Output the (X, Y) coordinate of the center of the cell containing the given text.  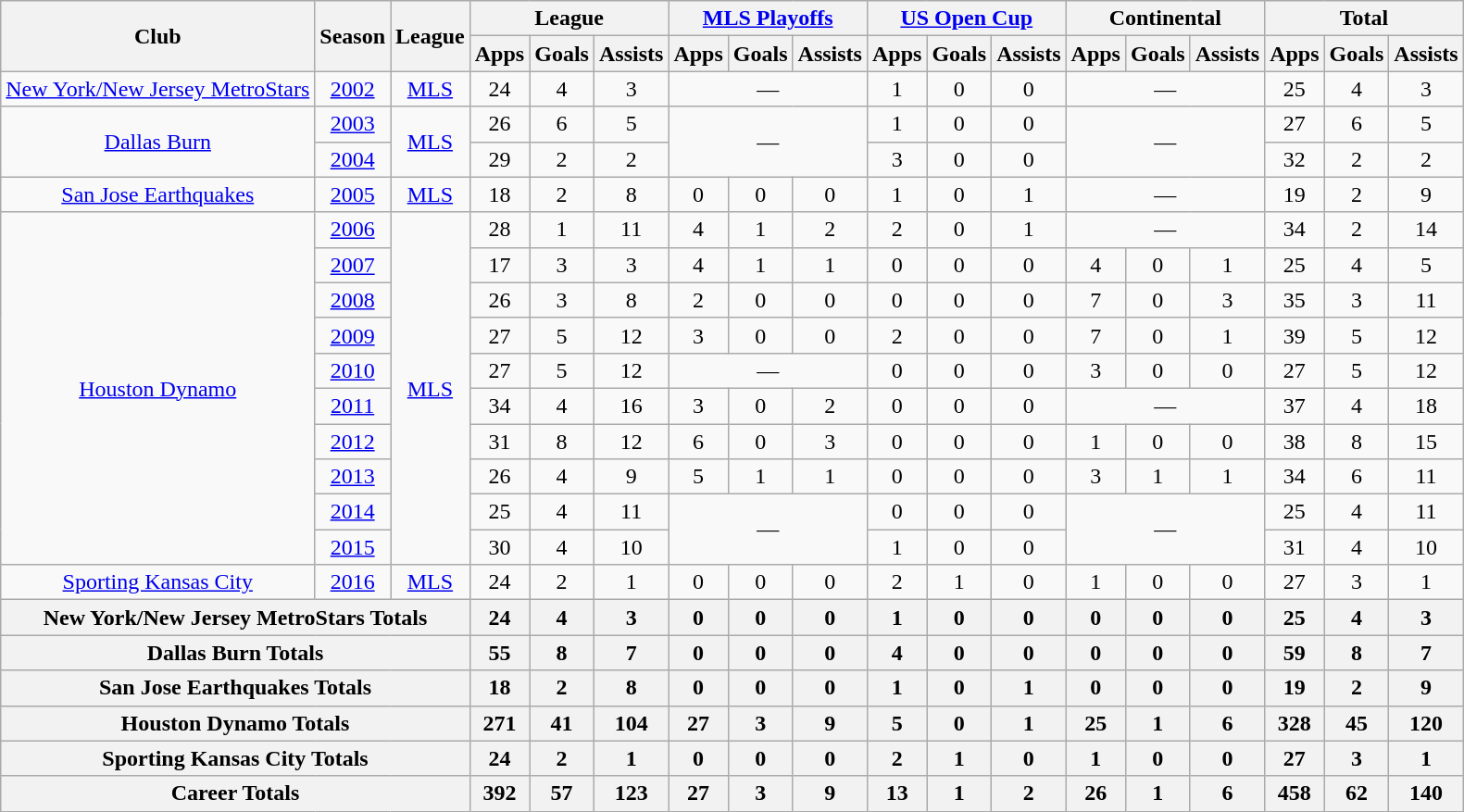
37 (1295, 406)
2011 (353, 406)
120 (1426, 723)
2016 (353, 582)
41 (562, 723)
2013 (353, 477)
328 (1295, 723)
45 (1357, 723)
Dallas Burn Totals (235, 653)
14 (1426, 230)
2008 (353, 300)
San Jose Earthquakes (157, 194)
104 (631, 723)
29 (499, 159)
Career Totals (235, 793)
59 (1295, 653)
62 (1357, 793)
140 (1426, 793)
458 (1295, 793)
39 (1295, 335)
Continental (1165, 19)
New York/New Jersey MetroStars Totals (235, 618)
Club (157, 36)
35 (1295, 300)
57 (562, 793)
2010 (353, 370)
271 (499, 723)
13 (896, 793)
17 (499, 265)
Total (1365, 19)
Sporting Kansas City Totals (235, 758)
San Jose Earthquakes Totals (235, 688)
2015 (353, 547)
28 (499, 230)
2009 (353, 335)
392 (499, 793)
Houston Dynamo Totals (235, 723)
2006 (353, 230)
Season (353, 36)
55 (499, 653)
32 (1295, 159)
2002 (353, 89)
15 (1426, 442)
38 (1295, 442)
US Open Cup (967, 19)
2003 (353, 124)
Dallas Burn (157, 142)
Sporting Kansas City (157, 582)
2005 (353, 194)
2014 (353, 512)
16 (631, 406)
MLS Playoffs (769, 19)
2007 (353, 265)
2004 (353, 159)
2012 (353, 442)
30 (499, 547)
New York/New Jersey MetroStars (157, 89)
123 (631, 793)
Houston Dynamo (157, 389)
